For the text-containing cell, return its midpoint in (X, Y) coordinate format. 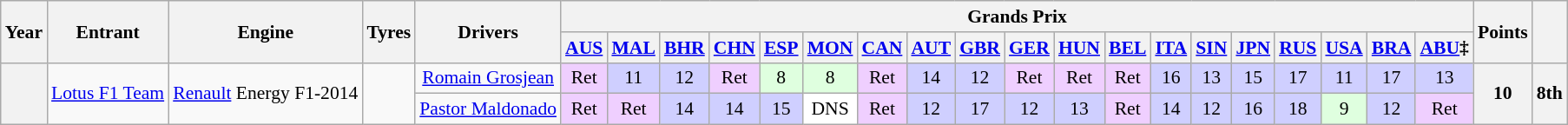
AUT (931, 48)
MAL (633, 48)
Year (24, 31)
CHN (735, 48)
10 (1503, 94)
ITA (1170, 48)
MON (830, 48)
USA (1344, 48)
8th (1550, 94)
Entrant (108, 31)
AUS (583, 48)
BEL (1127, 48)
GER (1030, 48)
Romain Grosjean (488, 78)
Engine (266, 31)
GBR (979, 48)
9 (1344, 109)
HUN (1079, 48)
ESP (781, 48)
RUS (1297, 48)
Lotus F1 Team (108, 94)
Points (1503, 31)
Drivers (488, 31)
DNS (830, 109)
SIN (1211, 48)
JPN (1253, 48)
Tyres (389, 31)
BRA (1392, 48)
ABU‡ (1445, 48)
Grands Prix (1018, 16)
18 (1297, 109)
CAN (882, 48)
BHR (684, 48)
Pastor Maldonado (488, 109)
Renault Energy F1-2014 (266, 94)
